Return (x, y) of the center of cell containing provided text 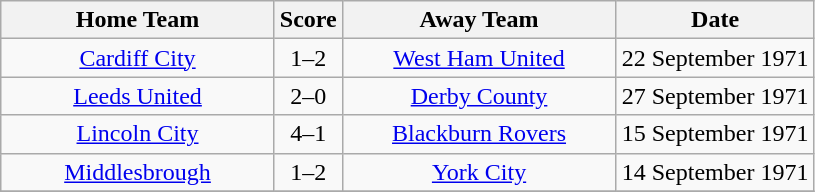
15 September 1971 (716, 134)
4–1 (308, 134)
Derby County (479, 96)
Score (308, 20)
Middlesbrough (138, 172)
Blackburn Rovers (479, 134)
Home Team (138, 20)
Lincoln City (138, 134)
West Ham United (479, 58)
Away Team (479, 20)
Cardiff City (138, 58)
14 September 1971 (716, 172)
Date (716, 20)
Leeds United (138, 96)
22 September 1971 (716, 58)
27 September 1971 (716, 96)
2–0 (308, 96)
York City (479, 172)
